Return the (X, Y) coordinate for the center point of the cell that contains the specified text.  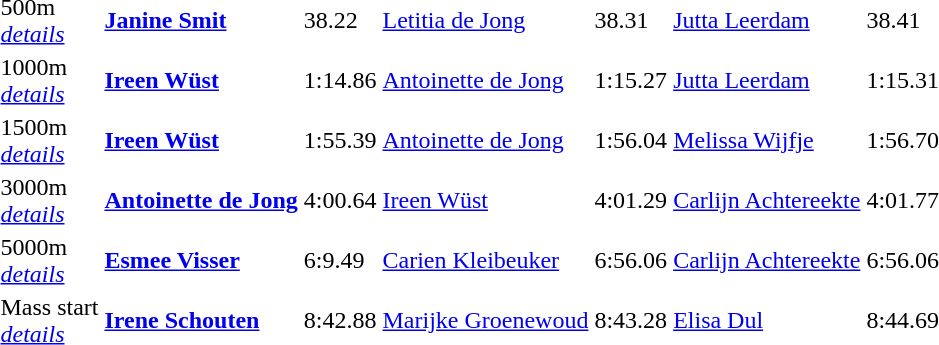
4:00.64 (340, 200)
Jutta Leerdam (767, 80)
1:15.27 (631, 80)
Carien Kleibeuker (486, 260)
Melissa Wijfje (767, 140)
4:01.29 (631, 200)
1:56.04 (631, 140)
Esmee Visser (201, 260)
1:55.39 (340, 140)
6:56.06 (631, 260)
6:9.49 (340, 260)
1:14.86 (340, 80)
